Scan for the cell matching the given text and deliver its (X, Y) coordinate at center. 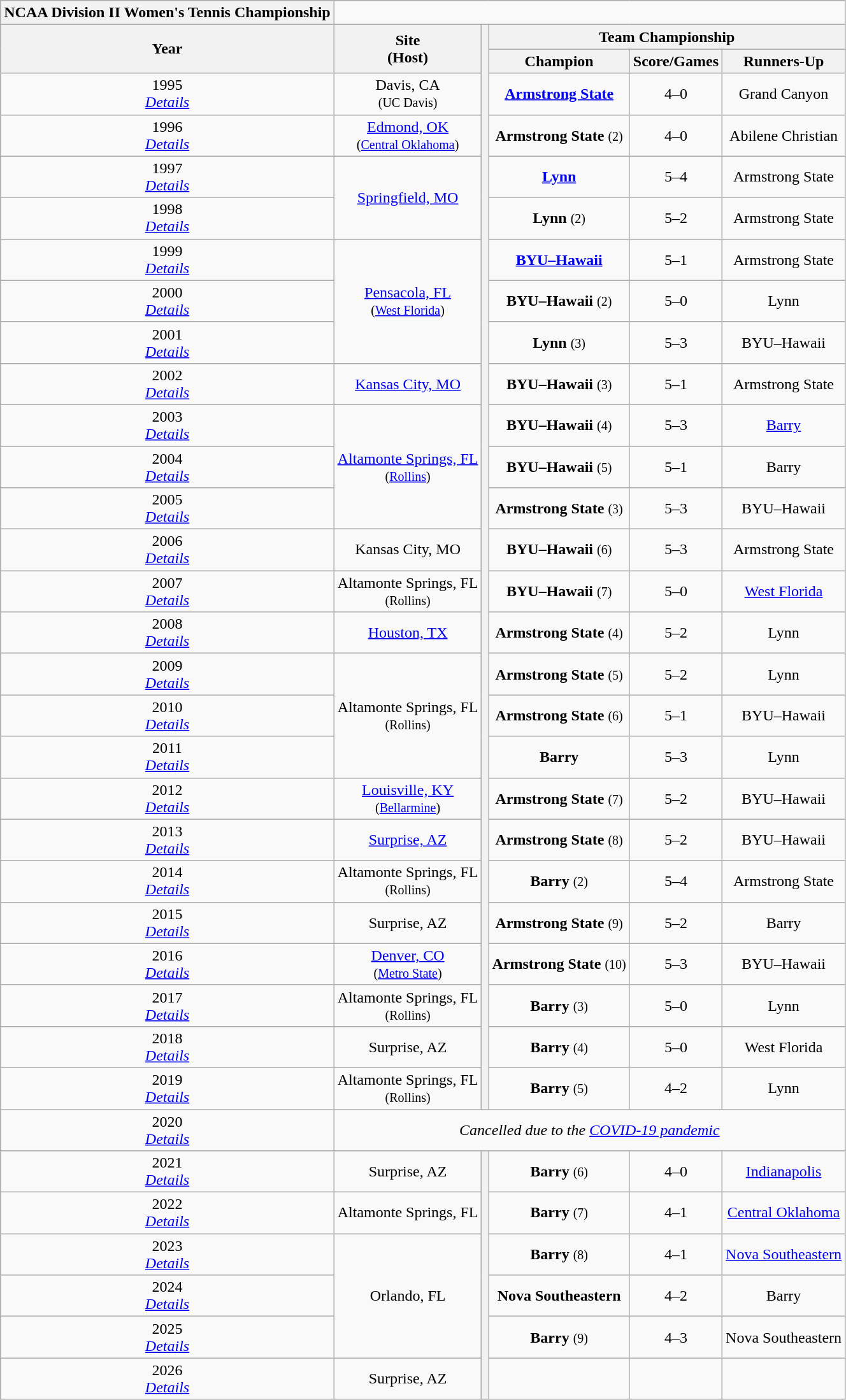
Denver, CO(Metro State) (408, 964)
BYU–Hawaii (5) (559, 466)
BYU–Hawaii (3) (559, 383)
1996 Details (167, 135)
Champion (559, 61)
2025Details (167, 1338)
Barry (6) (559, 1172)
2017 Details (167, 1005)
2020 Details (167, 1130)
Armstrong State (6) (559, 716)
1997 Details (167, 177)
Lynn (2) (559, 218)
1999 Details (167, 260)
BYU–Hawaii (4) (559, 425)
2026Details (167, 1378)
BYU–Hawaii (7) (559, 591)
Armstrong State (4) (559, 633)
NCAA Division II Women's Tennis Championship (167, 13)
2018 Details (167, 1047)
Armstrong State (3) (559, 508)
4–3 (675, 1338)
Grand Canyon (784, 94)
Altamonte Springs, FL (408, 1213)
Springfield, MO (408, 197)
Armstrong State (8) (559, 839)
2008 Details (167, 633)
2013 Details (167, 839)
Central Oklahoma (784, 1213)
Barry (8) (559, 1255)
Barry (3) (559, 1005)
1995 Details (167, 94)
2023Details (167, 1255)
Indianapolis (784, 1172)
2024Details (167, 1296)
2021Details (167, 1172)
Year (167, 49)
Cancelled due to the COVID-19 pandemic (589, 1130)
2007 Details (167, 591)
Armstrong State (9) (559, 922)
Barry (5) (559, 1088)
Edmond, OK(Central Oklahoma) (408, 135)
Armstrong State (10) (559, 964)
Team Championship (667, 37)
Barry (4) (559, 1047)
2001 Details (167, 343)
2005 Details (167, 508)
Houston, TX (408, 633)
Armstrong State (2) (559, 135)
Armstrong State (7) (559, 799)
BYU–Hawaii (6) (559, 550)
Abilene Christian (784, 135)
2015 Details (167, 922)
Score/Games (675, 61)
Davis, CA(UC Davis) (408, 94)
2019 Details (167, 1088)
Orlando, FL (408, 1296)
2010 Details (167, 716)
Barry (2) (559, 882)
2016 Details (167, 964)
1998 Details (167, 218)
Site(Host) (408, 49)
2012 Details (167, 799)
2004 Details (167, 466)
Lynn (3) (559, 343)
Runners-Up (784, 61)
2006 Details (167, 550)
Barry (7) (559, 1213)
Pensacola, FL(West Florida) (408, 301)
2009 Details (167, 674)
2011 Details (167, 757)
2002 Details (167, 383)
2022Details (167, 1213)
2000 Details (167, 301)
Louisville, KY(Bellarmine) (408, 799)
Armstrong State (5) (559, 674)
BYU–Hawaii (2) (559, 301)
2003 Details (167, 425)
Barry (9) (559, 1338)
2014 Details (167, 882)
